Locate the cell with the specified text and output its [x, y] center coordinate. 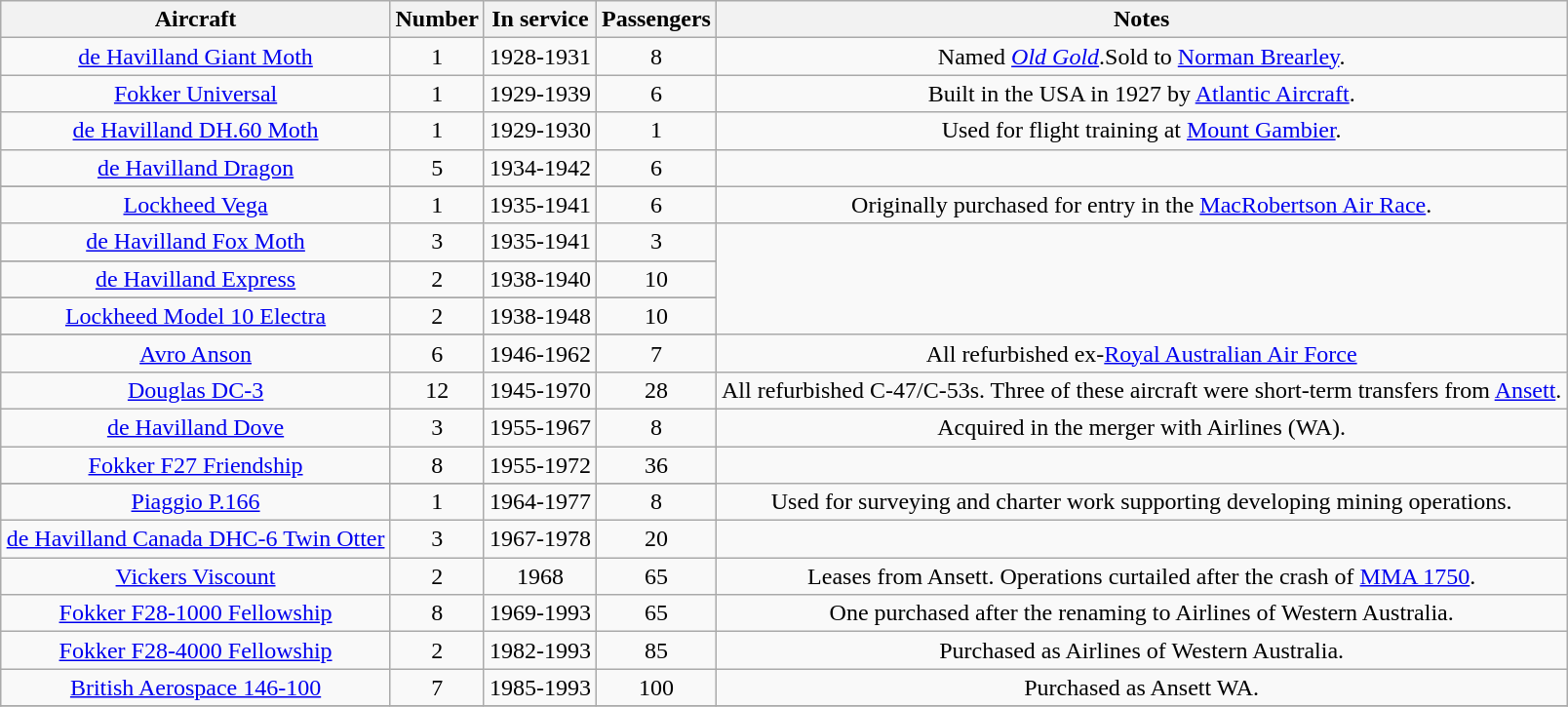
1964-1977 [540, 502]
1946-1962 [540, 353]
de Havilland DH.60 Moth [195, 131]
Used for surveying and charter work supporting developing mining operations. [1141, 502]
Leases from Ansett. Operations curtailed after the crash of MMA 1750. [1141, 576]
Fokker F27 Friendship [195, 465]
All refurbished ex-Royal Australian Air Force [1141, 353]
Number [437, 20]
1945-1970 [540, 390]
1934-1942 [540, 168]
20 [655, 539]
1929-1939 [540, 94]
85 [655, 650]
Fokker F28-4000 Fellowship [195, 650]
Passengers [655, 20]
Built in the USA in 1927 by Atlantic Aircraft. [1141, 94]
British Aerospace 146-100 [195, 687]
1928-1931 [540, 57]
de Havilland Giant Moth [195, 57]
de Havilland Dragon [195, 168]
Notes [1141, 20]
de Havilland Canada DHC-6 Twin Otter [195, 539]
1968 [540, 576]
de Havilland Fox Moth [195, 242]
Vickers Viscount [195, 576]
One purchased after the renaming to Airlines of Western Australia. [1141, 613]
Acquired in the merger with Airlines (WA). [1141, 427]
de Havilland Express [195, 279]
Used for flight training at Mount Gambier. [1141, 131]
Lockheed Vega [195, 205]
28 [655, 390]
Named Old Gold.Sold to Norman Brearley. [1141, 57]
1938-1940 [540, 279]
100 [655, 687]
de Havilland Dove [195, 427]
1982-1993 [540, 650]
Purchased as Airlines of Western Australia. [1141, 650]
In service [540, 20]
Piaggio P.166 [195, 502]
1929-1930 [540, 131]
Fokker Universal [195, 94]
Originally purchased for entry in the MacRobertson Air Race. [1141, 205]
1955-1967 [540, 427]
Lockheed Model 10 Electra [195, 316]
All refurbished C-47/C-53s. Three of these aircraft were short-term transfers from Ansett. [1141, 390]
Purchased as Ansett WA. [1141, 687]
1955-1972 [540, 465]
Fokker F28-1000 Fellowship [195, 613]
1967-1978 [540, 539]
1938-1948 [540, 316]
36 [655, 465]
1985-1993 [540, 687]
1969-1993 [540, 613]
Avro Anson [195, 353]
Aircraft [195, 20]
Douglas DC-3 [195, 390]
5 [437, 168]
12 [437, 390]
